Return the (X, Y) coordinate for the center point of the cell that contains the specified text.  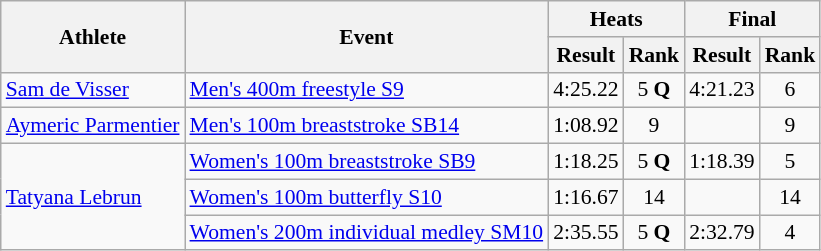
Women's 100m breaststroke SB9 (367, 162)
1:08.92 (586, 126)
1:16.67 (586, 197)
Athlete (93, 36)
4:21.23 (722, 90)
4 (790, 233)
Aymeric Parmentier (93, 126)
5 (790, 162)
2:35.55 (586, 233)
Event (367, 36)
Sam de Visser (93, 90)
4:25.22 (586, 90)
Men's 100m breaststroke SB14 (367, 126)
1:18.39 (722, 162)
Women's 100m butterfly S10 (367, 197)
6 (790, 90)
Women's 200m individual medley SM10 (367, 233)
Men's 400m freestyle S9 (367, 90)
1:18.25 (586, 162)
Final (752, 19)
Heats (616, 19)
2:32.79 (722, 233)
Tatyana Lebrun (93, 198)
